Determine the (x, y) coordinate at the center of the cell enclosing the given text.  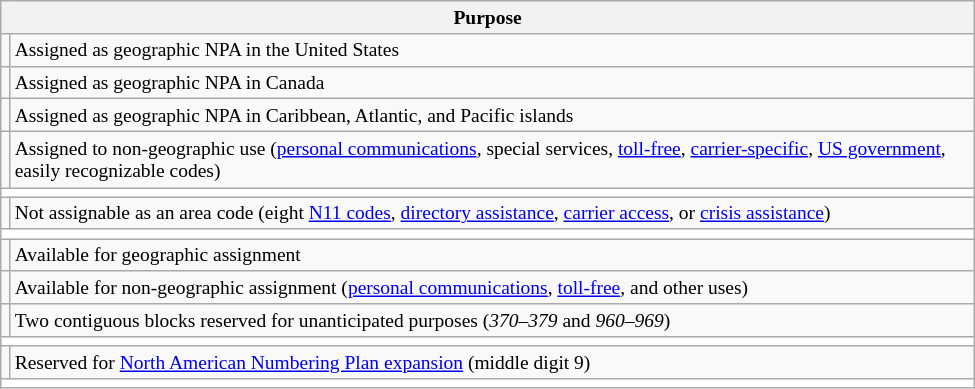
Not assignable as an area code (eight N11 codes, directory assistance, carrier access, or crisis assistance) (492, 214)
Assigned to non-geographic use (personal communications, special services, toll-free, carrier-specific, US government, easily recognizable codes) (492, 159)
Purpose (488, 18)
Assigned as geographic NPA in Canada (492, 82)
Available for geographic assignment (492, 256)
Available for non-geographic assignment (personal communications, toll-free, and other uses) (492, 288)
Assigned as geographic NPA in Caribbean, Atlantic, and Pacific islands (492, 116)
Reserved for North American Numbering Plan expansion (middle digit 9) (492, 362)
Two contiguous blocks reserved for unanticipated purposes (370–379 and 960–969) (492, 320)
Assigned as geographic NPA in the United States (492, 50)
